Find where the given text appears and provide that cell's center as [X, Y] coordinate. 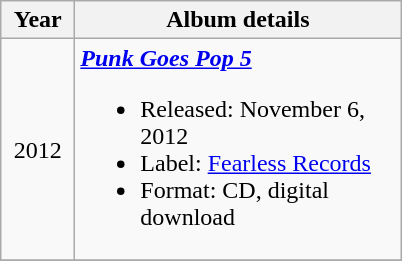
2012 [38, 150]
Album details [238, 20]
Punk Goes Pop 5Released: November 6, 2012Label: Fearless RecordsFormat: CD, digital download [238, 150]
Year [38, 20]
